Capture the cell that displays the provided text and extract its [x, y] central coordinate. 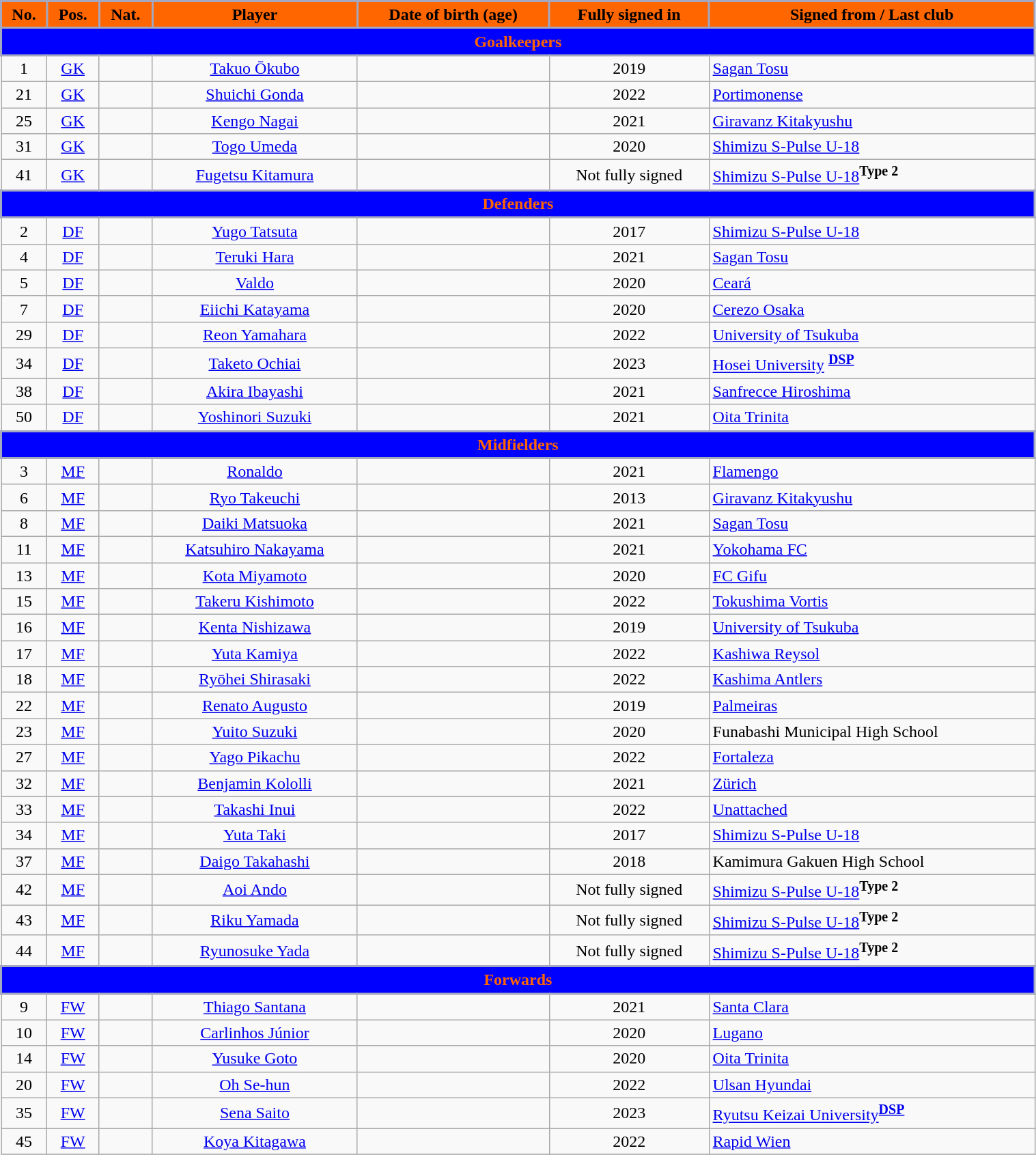
4 [25, 257]
Yokohama FC [871, 549]
Zürich [871, 783]
Player [255, 15]
Sena Saito [255, 1113]
Signed from / Last club [871, 15]
Forwards [518, 980]
Eiichi Katayama [255, 309]
Cerezo Osaka [871, 309]
Santa Clara [871, 1007]
2 [25, 231]
Takuo Ōkubo [255, 68]
Aoi Ando [255, 889]
Shuichi Gonda [255, 94]
Ryōhei Shirasaki [255, 680]
22 [25, 706]
Yugo Tatsuta [255, 231]
Rapid Wien [871, 1141]
Palmeiras [871, 706]
2013 [629, 497]
32 [25, 783]
Takeru Kishimoto [255, 602]
Riku Yamada [255, 921]
Midfielders [518, 445]
Kamimura Gakuen High School [871, 861]
Kashiwa Reysol [871, 654]
27 [25, 757]
44 [25, 951]
3 [25, 471]
16 [25, 628]
Pos. [73, 15]
43 [25, 921]
Ceará [871, 283]
Defenders [518, 204]
Valdo [255, 283]
Daiki Matsuoka [255, 523]
Thiago Santana [255, 1007]
Yuito Suzuki [255, 732]
Oh Se-hun [255, 1085]
Fortaleza [871, 757]
Unattached [871, 809]
Lugano [871, 1033]
15 [25, 602]
23 [25, 732]
Ronaldo [255, 471]
6 [25, 497]
1 [25, 68]
17 [25, 654]
20 [25, 1085]
25 [25, 121]
Sanfrecce Hiroshima [871, 391]
Ryunosuke Yada [255, 951]
Tokushima Vortis [871, 602]
45 [25, 1141]
14 [25, 1059]
No. [25, 15]
Ryutsu Keizai UniversityDSP [871, 1113]
Yoshinori Suzuki [255, 418]
33 [25, 809]
7 [25, 309]
Fully signed in [629, 15]
42 [25, 889]
21 [25, 94]
Kashima Antlers [871, 680]
Reon Yamahara [255, 335]
Yuta Taki [255, 835]
Togo Umeda [255, 147]
50 [25, 418]
Taketo Ochiai [255, 363]
29 [25, 335]
Ryo Takeuchi [255, 497]
31 [25, 147]
Daigo Takahashi [255, 861]
10 [25, 1033]
11 [25, 549]
Renato Augusto [255, 706]
Teruki Hara [255, 257]
Yusuke Goto [255, 1059]
18 [25, 680]
37 [25, 861]
Katsuhiro Nakayama [255, 549]
Yuta Kamiya [255, 654]
35 [25, 1113]
Kenta Nishizawa [255, 628]
Koya Kitagawa [255, 1141]
Kengo Nagai [255, 121]
9 [25, 1007]
FC Gifu [871, 576]
Portimonense [871, 94]
Akira Ibayashi [255, 391]
Takashi Inui [255, 809]
Fugetsu Kitamura [255, 175]
Hosei University DSP [871, 363]
Ulsan Hyundai [871, 1085]
2018 [629, 861]
Goalkeepers [518, 42]
Funabashi Municipal High School [871, 732]
Carlinhos Júnior [255, 1033]
Kota Miyamoto [255, 576]
Nat. [126, 15]
8 [25, 523]
38 [25, 391]
13 [25, 576]
Yago Pikachu [255, 757]
Date of birth (age) [453, 15]
5 [25, 283]
41 [25, 175]
Benjamin Kololli [255, 783]
Flamengo [871, 471]
